For the text-containing cell, return its midpoint in (X, Y) coordinate format. 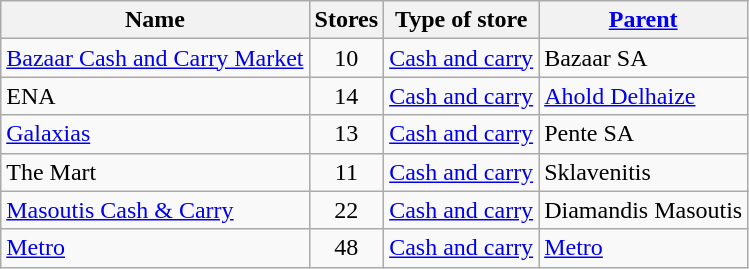
Masoutis Cash & Carry (155, 210)
10 (346, 58)
11 (346, 172)
Galaxias (155, 134)
Ahold Delhaize (644, 96)
Bazaar Cash and Carry Market (155, 58)
22 (346, 210)
Name (155, 20)
Stores (346, 20)
Parent (644, 20)
Diamandis Masoutis (644, 210)
14 (346, 96)
Type of store (462, 20)
13 (346, 134)
48 (346, 248)
Pente SA (644, 134)
Bazaar SA (644, 58)
The Mart (155, 172)
Sklavenitis (644, 172)
ENA (155, 96)
